Search for the cell housing the specified text and yield its (X, Y) center coordinate. 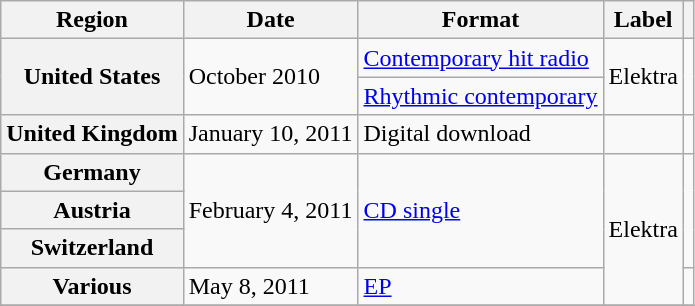
Digital download (480, 134)
Label (643, 20)
Region (92, 20)
Contemporary hit radio (480, 58)
EP (480, 286)
Rhythmic contemporary (480, 96)
Switzerland (92, 248)
October 2010 (270, 77)
United Kingdom (92, 134)
Format (480, 20)
Germany (92, 172)
Date (270, 20)
January 10, 2011 (270, 134)
Various (92, 286)
February 4, 2011 (270, 210)
CD single (480, 210)
Austria (92, 210)
May 8, 2011 (270, 286)
United States (92, 77)
